Locate the cell with the specified text and output its [X, Y] center coordinate. 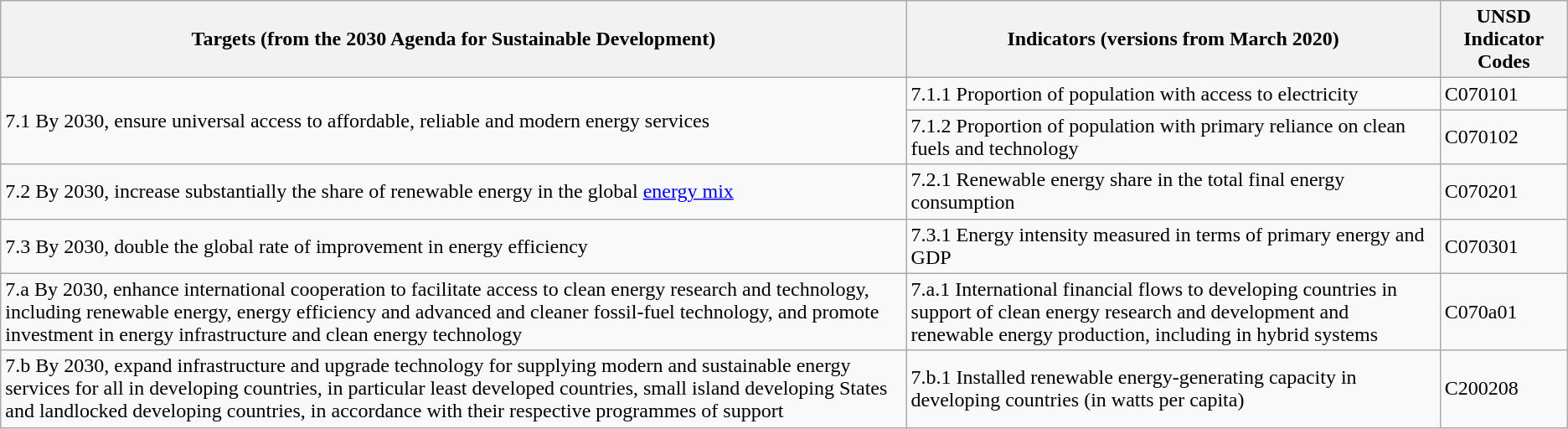
UNSD Indicator Codes [1504, 39]
7.1 By 2030, ensure universal access to affordable, reliable and modern energy services [454, 121]
C070201 [1504, 191]
C070101 [1504, 94]
7.1.2 Proportion of population with primary reliance on clean fuels and technology [1173, 137]
C200208 [1504, 389]
Indicators (versions from March 2020) [1173, 39]
7.2 By 2030, increase substantially the share of renewable energy in the global energy mix [454, 191]
7.1.1 Proportion of population with access to electricity [1173, 94]
7.b.1 Installed renewable energy-generating capacity in developing countries (in watts per capita) [1173, 389]
7.3.1 Energy intensity measured in terms of primary energy and GDP [1173, 246]
7.2.1 Renewable energy share in the total final energy consumption [1173, 191]
Targets (from the 2030 Agenda for Sustainable Development) [454, 39]
C070102 [1504, 137]
C070a01 [1504, 312]
7.3 By 2030, double the global rate of improvement in energy efficiency [454, 246]
C070301 [1504, 246]
